Return (x, y) of the center of cell containing provided text 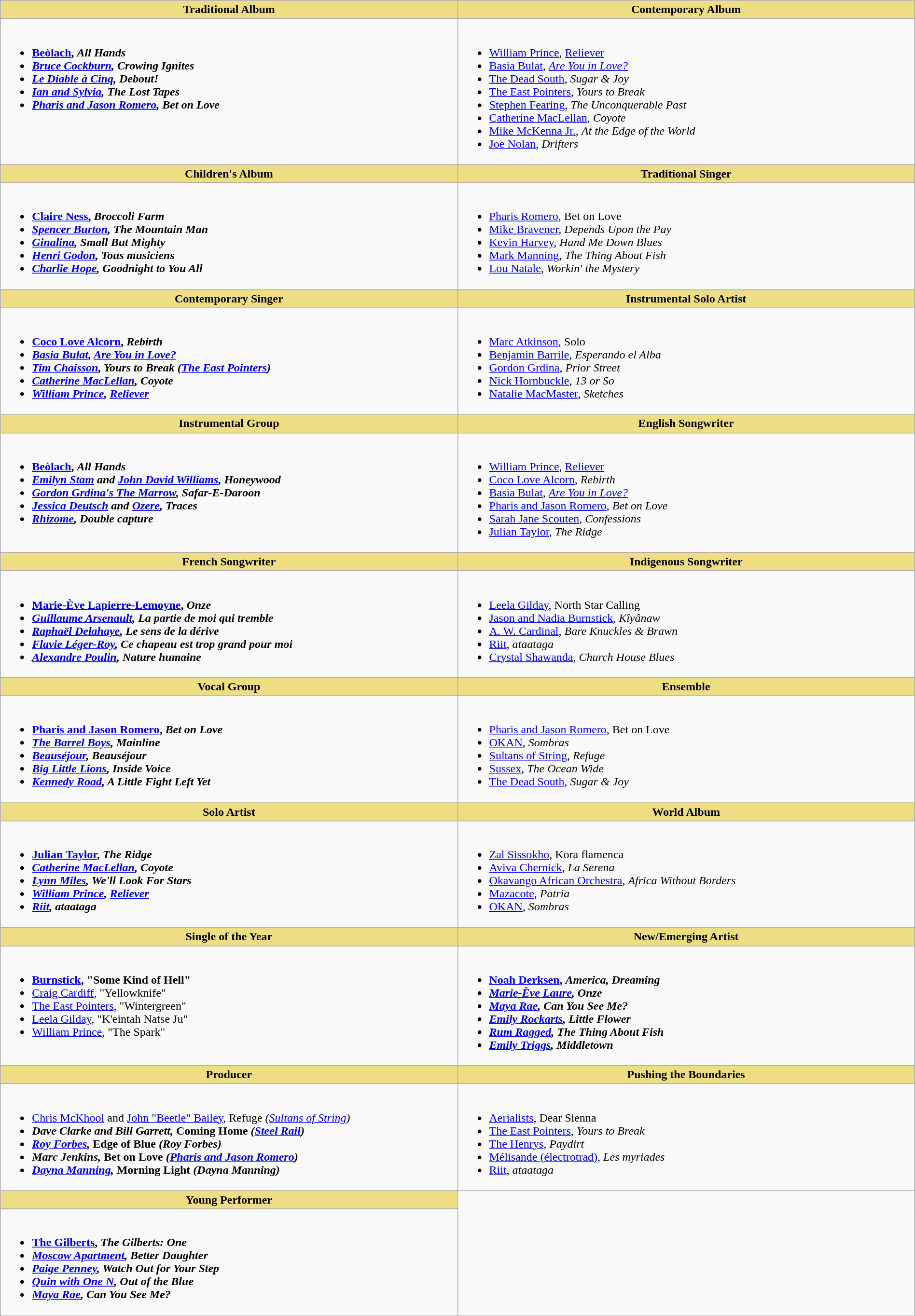
English Songwriter (686, 424)
Instrumental Group (229, 424)
Vocal Group (229, 686)
Beòlach, All HandsBruce Cockburn, Crowing IgnitesLe Diable à Cinq, Debout!Ian and Sylvia, The Lost TapesPharis and Jason Romero, Bet on Love (229, 92)
Traditional Album (229, 10)
Contemporary Album (686, 10)
Pharis and Jason Romero, Bet on LoveOKAN, SombrasSultans of String, RefugeSussex, The Ocean WideThe Dead South, Sugar & Joy (686, 749)
Claire Ness, Broccoli FarmSpencer Burton, The Mountain ManGinalina, Small But MightyHenri Godon, Tous musiciensCharlie Hope, Goodnight to You All (229, 236)
Contemporary Singer (229, 299)
Single of the Year (229, 937)
French Songwriter (229, 562)
Zal Sissokho, Kora flamencaAviva Chernick, La SerenaOkavango African Orchestra, Africa Without BordersMazacote, PatriaOKAN, Sombras (686, 874)
Instrumental Solo Artist (686, 299)
Young Performer (229, 1200)
Indigenous Songwriter (686, 562)
Children's Album (229, 174)
Ensemble (686, 686)
World Album (686, 812)
New/Emerging Artist (686, 937)
Producer (229, 1075)
Traditional Singer (686, 174)
Julian Taylor, The RidgeCatherine MacLellan, CoyoteLynn Miles, We'll Look For StarsWilliam Prince, RelieverRiit, ataataga (229, 874)
Pushing the Boundaries (686, 1075)
Marc Atkinson, SoloBenjamin Barrile, Esperando el AlbaGordon Grdina, Prior StreetNick Hornbuckle, 13 or SoNatalie MacMaster, Sketches (686, 361)
Solo Artist (229, 812)
Aerialists, Dear SiennaThe East Pointers, Yours to BreakThe Henrys, PaydirtMélisande (électrotrad), Les myriadesRiit, ataataga (686, 1138)
